Scan for the cell matching the given text and deliver its [X, Y] coordinate at center. 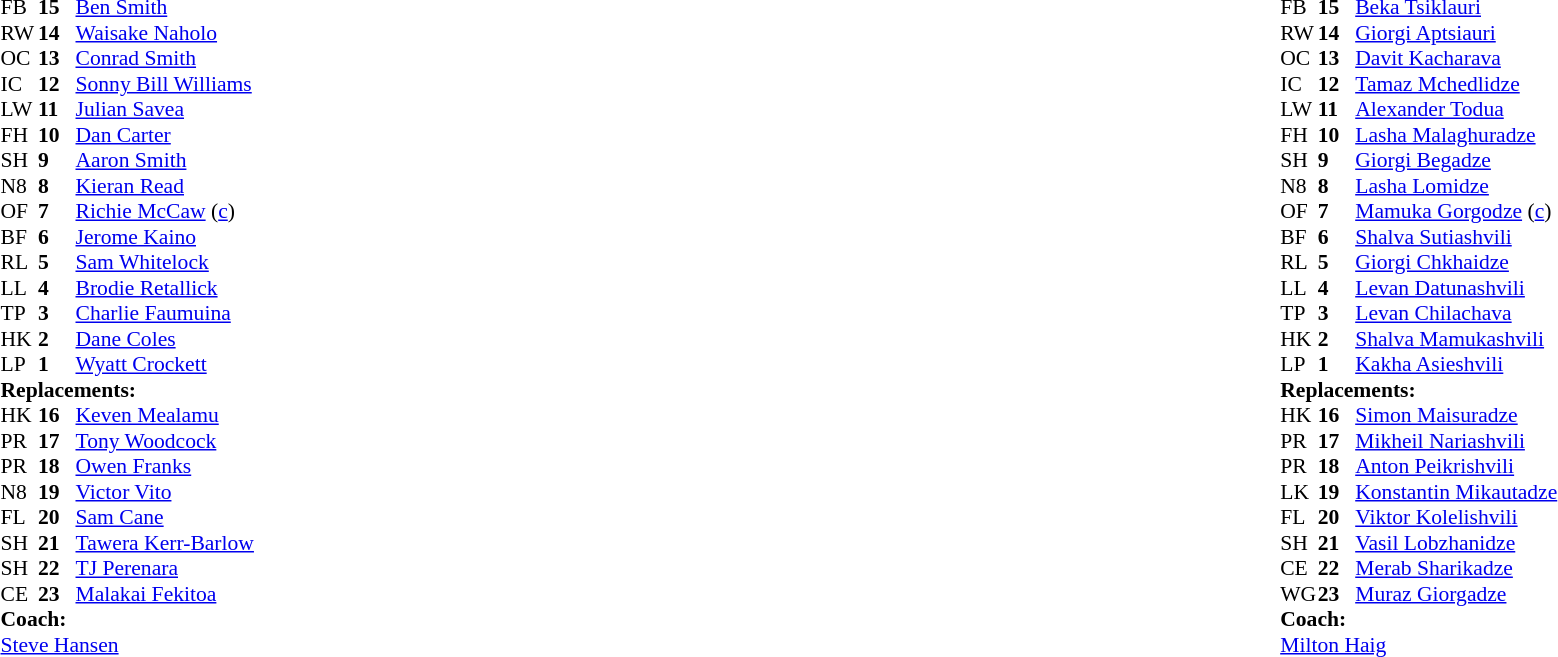
Viktor Kolelishvili [1456, 517]
Jerome Kaino [165, 237]
Levan Chilachava [1456, 313]
Simon Maisuradze [1456, 415]
Mamuka Gorgodze (c) [1456, 211]
WG [1299, 594]
Waisake Naholo [165, 33]
TJ Perenara [165, 569]
Giorgi Chkhaidze [1456, 263]
Giorgi Aptsiauri [1456, 33]
Tony Woodcock [165, 441]
Davit Kacharava [1456, 59]
Kakha Asieshvili [1456, 365]
Mikheil Nariashvili [1456, 441]
Tawera Kerr-Barlow [165, 543]
Dan Carter [165, 135]
LK [1299, 492]
Aaron Smith [165, 161]
Charlie Faumuina [165, 313]
Levan Datunashvili [1456, 288]
Sam Whitelock [165, 263]
Dane Coles [165, 339]
Sam Cane [165, 517]
Julian Savea [165, 109]
Sonny Bill Williams [165, 84]
Shalva Mamukashvili [1456, 339]
Alexander Todua [1456, 109]
Brodie Retallick [165, 288]
Shalva Sutiashvili [1456, 237]
Anton Peikrishvili [1456, 467]
Lasha Lomidze [1456, 186]
Kieran Read [165, 186]
Conrad Smith [165, 59]
Konstantin Mikautadze [1456, 492]
Victor Vito [165, 492]
Owen Franks [165, 467]
Wyatt Crockett [165, 365]
Merab Sharikadze [1456, 569]
Malakai Fekitoa [165, 594]
Richie McCaw (c) [165, 211]
Muraz Giorgadze [1456, 594]
Vasil Lobzhanidze [1456, 543]
Lasha Malaghuradze [1456, 135]
Keven Mealamu [165, 415]
Giorgi Begadze [1456, 161]
Tamaz Mchedlidze [1456, 84]
